Determine the [X, Y] coordinate at the center of the cell enclosing the given text.  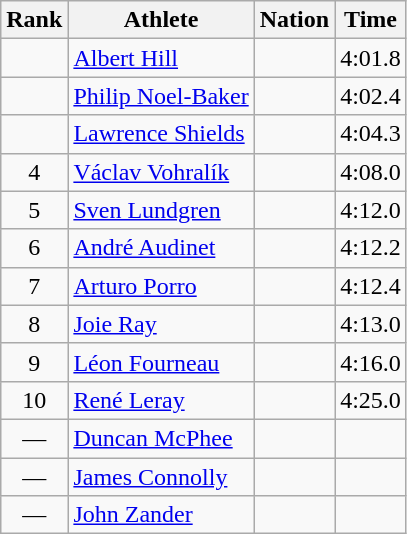
Lawrence Shields [161, 134]
10 [34, 400]
Rank [34, 20]
9 [34, 362]
4:02.4 [371, 96]
4:04.3 [371, 134]
Albert Hill [161, 58]
5 [34, 210]
Léon Fourneau [161, 362]
8 [34, 324]
René Leray [161, 400]
James Connolly [161, 477]
Nation [294, 20]
4:12.2 [371, 248]
Athlete [161, 20]
4:08.0 [371, 172]
4:25.0 [371, 400]
John Zander [161, 515]
6 [34, 248]
7 [34, 286]
Sven Lundgren [161, 210]
4:12.4 [371, 286]
4:01.8 [371, 58]
Václav Vohralík [161, 172]
Time [371, 20]
4:16.0 [371, 362]
Philip Noel-Baker [161, 96]
André Audinet [161, 248]
4 [34, 172]
4:12.0 [371, 210]
Arturo Porro [161, 286]
4:13.0 [371, 324]
Joie Ray [161, 324]
Duncan McPhee [161, 438]
